Pinpoint the cell where the given text exists, returning its [X, Y] midpoint coordinate. 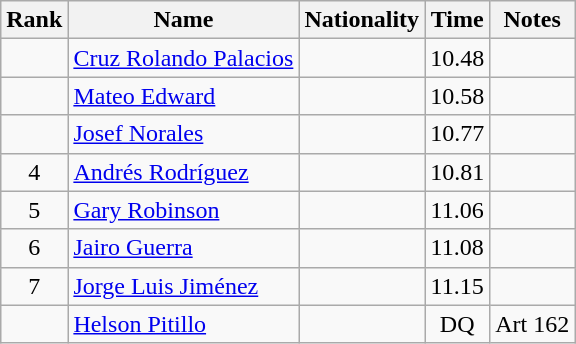
4 [34, 172]
10.81 [458, 172]
Andrés Rodríguez [184, 172]
11.08 [458, 248]
Josef Norales [184, 134]
11.15 [458, 286]
10.58 [458, 96]
DQ [458, 324]
Notes [532, 20]
Rank [34, 20]
Nationality [362, 20]
Time [458, 20]
Name [184, 20]
5 [34, 210]
10.48 [458, 58]
Art 162 [532, 324]
7 [34, 286]
Mateo Edward [184, 96]
Helson Pitillo [184, 324]
11.06 [458, 210]
Jairo Guerra [184, 248]
Jorge Luis Jiménez [184, 286]
6 [34, 248]
Gary Robinson [184, 210]
10.77 [458, 134]
Cruz Rolando Palacios [184, 58]
